For the text-containing cell, return its midpoint in [X, Y] coordinate format. 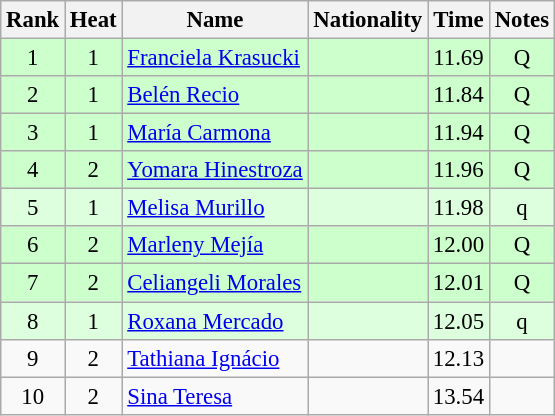
Yomara Hinestroza [215, 170]
Rank [33, 20]
Notes [522, 20]
11.98 [459, 208]
Name [215, 20]
11.94 [459, 133]
Roxana Mercado [215, 321]
13.54 [459, 396]
10 [33, 396]
Belén Recio [215, 95]
Celiangeli Morales [215, 283]
Marleny Mejía [215, 245]
Heat [94, 20]
Sina Teresa [215, 396]
11.84 [459, 95]
Franciela Krasucki [215, 58]
Tathiana Ignácio [215, 358]
6 [33, 245]
7 [33, 283]
Melisa Murillo [215, 208]
8 [33, 321]
12.01 [459, 283]
12.13 [459, 358]
María Carmona [215, 133]
4 [33, 170]
Time [459, 20]
9 [33, 358]
11.69 [459, 58]
3 [33, 133]
5 [33, 208]
11.96 [459, 170]
12.00 [459, 245]
Nationality [368, 20]
12.05 [459, 321]
